Return [X, Y] of the center of cell containing provided text 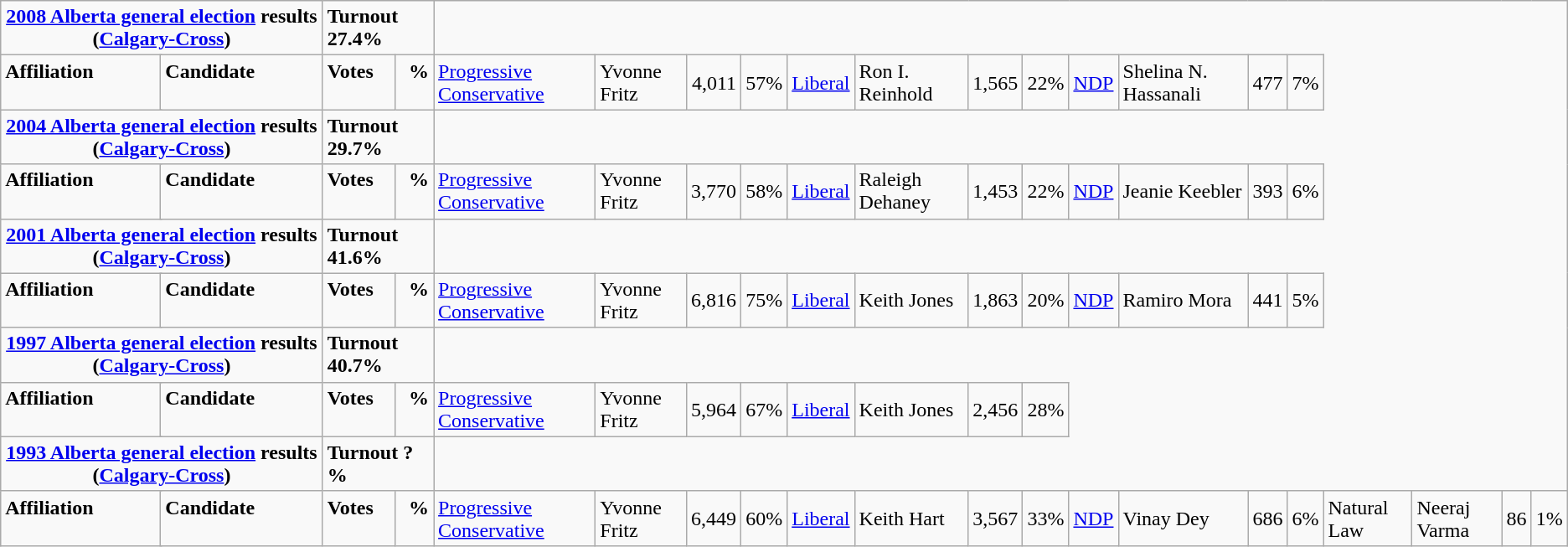
Raleigh Dehaney [911, 191]
60% [764, 518]
1,565 [995, 82]
Turnout 27.4% [378, 28]
5% [1305, 300]
5,964 [714, 409]
28% [1045, 409]
2004 Alberta general election results (Calgary-Cross) [162, 137]
2,456 [995, 409]
Turnout 40.7% [378, 355]
6,816 [714, 300]
Shelina N. Hassanali [1183, 82]
86 [1516, 518]
67% [764, 409]
2008 Alberta general election results (Calgary-Cross) [162, 28]
1997 Alberta general election results (Calgary-Cross) [162, 355]
Neeraj Varma [1457, 518]
1993 Alberta general election results (Calgary-Cross) [162, 464]
393 [1268, 191]
477 [1268, 82]
Turnout ?% [378, 464]
3,567 [995, 518]
57% [764, 82]
1,453 [995, 191]
441 [1268, 300]
75% [764, 300]
Jeanie Keebler [1183, 191]
Keith Hart [911, 518]
2001 Alberta general election results (Calgary-Cross) [162, 246]
4,011 [714, 82]
Natural Law [1368, 518]
Ramiro Mora [1183, 300]
3,770 [714, 191]
1% [1550, 518]
6,449 [714, 518]
33% [1045, 518]
Ron I. Reinhold [911, 82]
7% [1305, 82]
Turnout 29.7% [378, 137]
1,863 [995, 300]
58% [764, 191]
20% [1045, 300]
Vinay Dey [1183, 518]
Turnout 41.6% [378, 246]
686 [1268, 518]
